Return (x, y) of the center of cell containing provided text 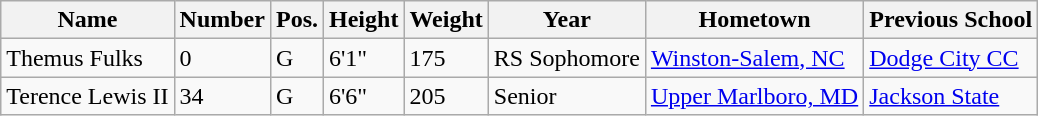
34 (222, 96)
Height (364, 20)
Number (222, 20)
6'1" (364, 58)
Year (566, 20)
Upper Marlboro, MD (754, 96)
0 (222, 58)
205 (446, 96)
Pos. (296, 20)
Senior (566, 96)
175 (446, 58)
Hometown (754, 20)
6'6" (364, 96)
Dodge City CC (951, 58)
Themus Fulks (88, 58)
Previous School (951, 20)
Jackson State (951, 96)
Name (88, 20)
Terence Lewis II (88, 96)
Winston-Salem, NC (754, 58)
Weight (446, 20)
RS Sophomore (566, 58)
